Return the (x, y) coordinate for the center point of the cell that contains the specified text.  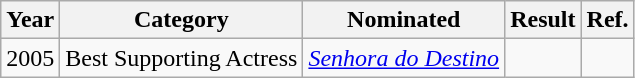
Senhora do Destino (404, 58)
Best Supporting Actress (182, 58)
Category (182, 20)
Nominated (404, 20)
2005 (30, 58)
Year (30, 20)
Ref. (608, 20)
Result (543, 20)
